Find where the given text appears and provide that cell's center as (X, Y) coordinate. 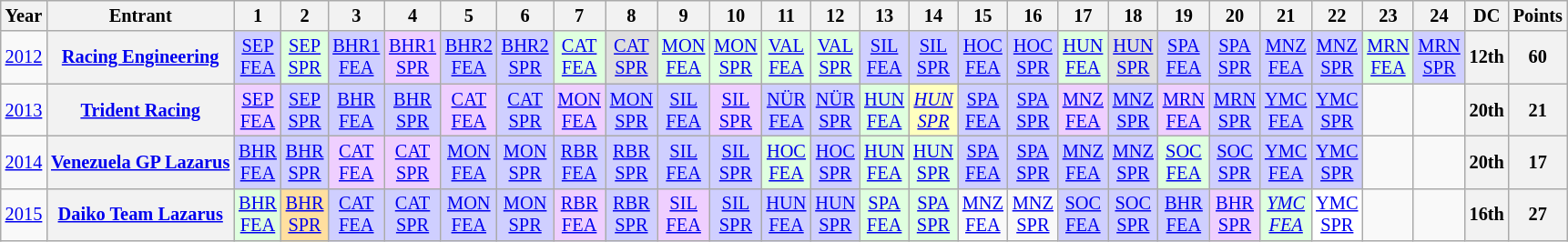
60 (1538, 57)
NÜRSPR (835, 110)
19 (1184, 15)
11 (787, 15)
8 (632, 15)
BHR1FEA (356, 57)
2014 (24, 162)
12 (835, 15)
18 (1133, 15)
VALSPR (835, 57)
2 (305, 15)
13 (884, 15)
16th (1487, 215)
2013 (24, 110)
NÜRFEA (787, 110)
2012 (24, 57)
VALFEA (787, 57)
20 (1235, 15)
23 (1388, 15)
14 (933, 15)
10 (736, 15)
16 (1033, 15)
5 (469, 15)
Daiko Team Lazarus (140, 215)
15 (983, 15)
4 (412, 15)
6 (525, 15)
Year (24, 15)
7 (579, 15)
Points (1538, 15)
BHR2SPR (525, 57)
27 (1538, 215)
BHR1SPR (412, 57)
Venezuela GP Lazarus (140, 162)
Entrant (140, 15)
3 (356, 15)
24 (1439, 15)
22 (1337, 15)
2015 (24, 215)
BHR2FEA (469, 57)
1 (258, 15)
Racing Engineering (140, 57)
Trident Racing (140, 110)
9 (683, 15)
DC (1487, 15)
12th (1487, 57)
